Return (x, y) of the center of cell containing provided text 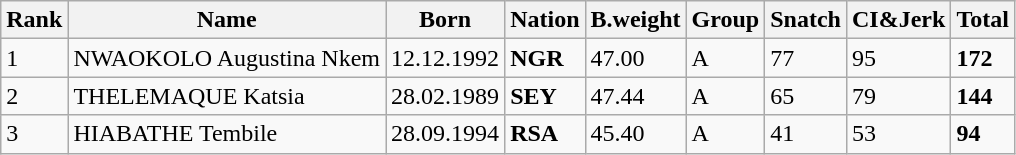
2 (34, 96)
172 (983, 58)
47.44 (636, 96)
1 (34, 58)
45.40 (636, 134)
53 (898, 134)
Total (983, 20)
65 (806, 96)
Rank (34, 20)
144 (983, 96)
NWAOKOLO Augustina Nkem (227, 58)
THELEMAQUE Katsia (227, 96)
77 (806, 58)
94 (983, 134)
SEY (545, 96)
28.02.1989 (446, 96)
Nation (545, 20)
Group (726, 20)
95 (898, 58)
RSA (545, 134)
Snatch (806, 20)
12.12.1992 (446, 58)
HIABATHE Tembile (227, 134)
B.weight (636, 20)
Born (446, 20)
Name (227, 20)
NGR (545, 58)
28.09.1994 (446, 134)
CI&Jerk (898, 20)
3 (34, 134)
41 (806, 134)
47.00 (636, 58)
79 (898, 96)
